From the cell containing the given text, extract its center point as (x, y) coordinate. 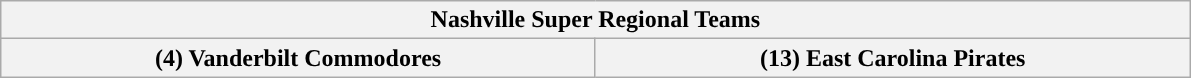
Nashville Super Regional Teams (596, 20)
(13) East Carolina Pirates (892, 58)
(4) Vanderbilt Commodores (298, 58)
